Return (X, Y) of the center of cell containing provided text 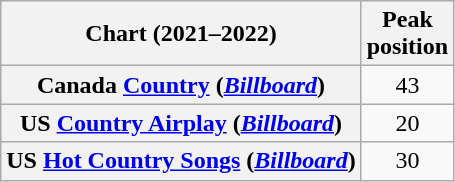
Canada Country (Billboard) (181, 85)
20 (407, 123)
30 (407, 161)
US Country Airplay (Billboard) (181, 123)
Peakposition (407, 34)
Chart (2021–2022) (181, 34)
US Hot Country Songs (Billboard) (181, 161)
43 (407, 85)
